Pinpoint the cell where the given text exists, returning its [X, Y] midpoint coordinate. 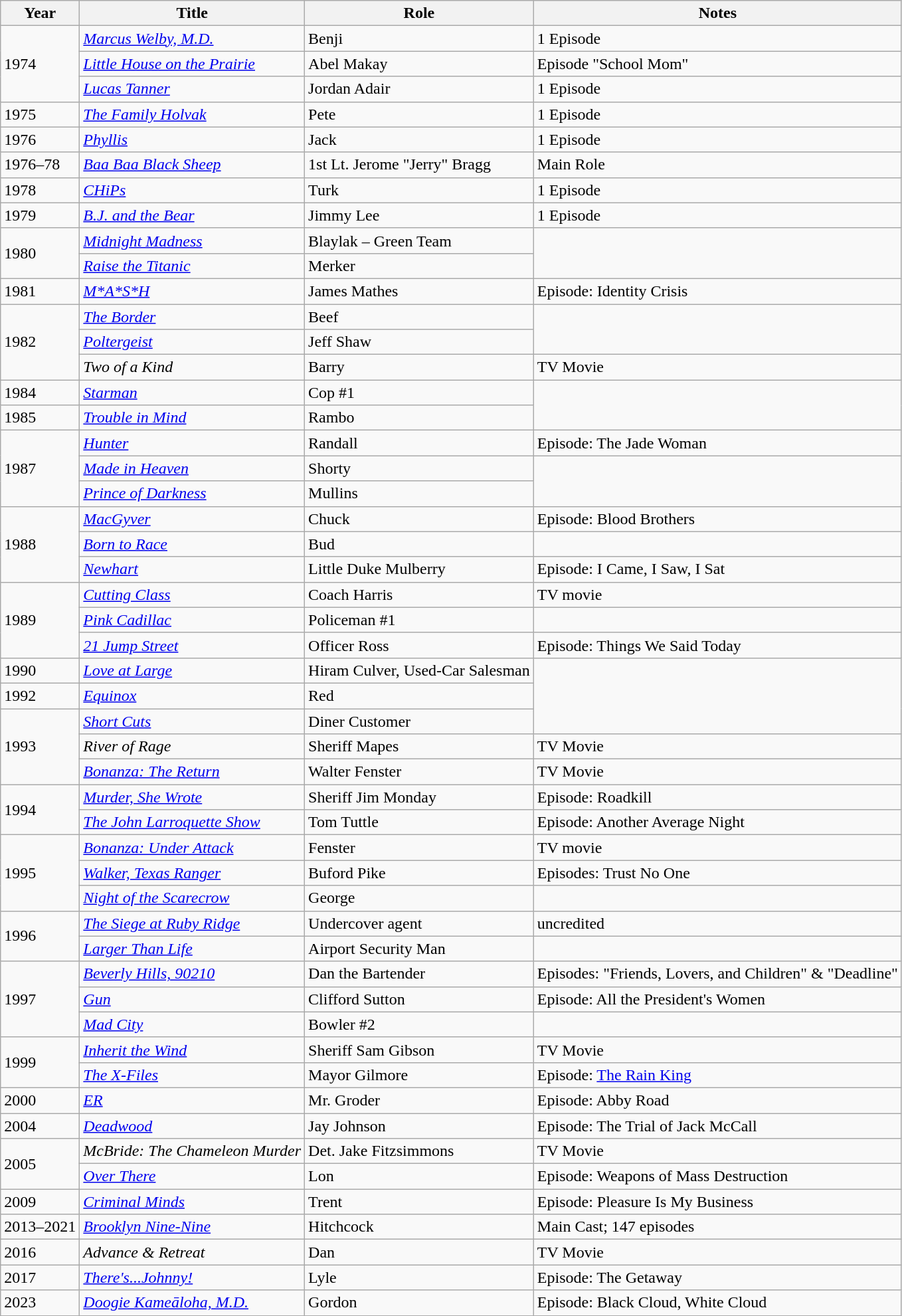
Jay Johnson [420, 1126]
Jeff Shaw [420, 342]
Red [420, 696]
Officer Ross [420, 645]
Jimmy Lee [420, 215]
Episode: The Getaway [717, 1277]
Shorty [420, 468]
Born to Race [193, 544]
Love at Large [193, 670]
Episodes: Trust No One [717, 873]
Main Cast; 147 episodes [717, 1227]
Mullins [420, 494]
2009 [40, 1202]
River of Rage [193, 747]
M*A*S*H [193, 291]
Hiram Culver, Used-Car Salesman [420, 670]
1989 [40, 620]
Starman [193, 393]
1975 [40, 114]
Main Role [717, 165]
Mad City [193, 1024]
1995 [40, 873]
1988 [40, 544]
1997 [40, 999]
2016 [40, 1252]
Lyle [420, 1277]
Jack [420, 140]
1994 [40, 810]
1st Lt. Jerome "Jerry" Bragg [420, 165]
The John Larroquette Show [193, 822]
Jordan Adair [420, 89]
1976–78 [40, 165]
Made in Heaven [193, 468]
Title [193, 13]
Trouble in Mind [193, 418]
Baa Baa Black Sheep [193, 165]
Bonanza: Under Attack [193, 848]
uncredited [717, 923]
Trent [420, 1202]
McBride: The Chameleon Murder [193, 1151]
Gordon [420, 1303]
Mr. Groder [420, 1100]
Inherit the Wind [193, 1050]
CHiPs [193, 190]
Episodes: "Friends, Lovers, and Children" & "Deadline" [717, 974]
Diner Customer [420, 721]
2017 [40, 1277]
Little House on the Prairie [193, 64]
Bowler #2 [420, 1024]
Lucas Tanner [193, 89]
Episode: The Rain King [717, 1075]
Raise the Titanic [193, 266]
Pete [420, 114]
Episode: Another Average Night [717, 822]
ER [193, 1100]
1982 [40, 342]
Equinox [193, 696]
Marcus Welby, M.D. [193, 39]
Fenster [420, 848]
Det. Jake Fitzsimmons [420, 1151]
Episode: I Came, I Saw, I Sat [717, 569]
Sheriff Sam Gibson [420, 1050]
Chuck [420, 519]
Lon [420, 1176]
The Border [193, 317]
Airport Security Man [420, 949]
Barry [420, 367]
1974 [40, 64]
Benji [420, 39]
Two of a Kind [193, 367]
1996 [40, 936]
The Family Holvak [193, 114]
Episode: Pleasure Is My Business [717, 1202]
2000 [40, 1100]
Murder, She Wrote [193, 797]
Brooklyn Nine-Nine [193, 1227]
Beverly Hills, 90210 [193, 974]
Mayor Gilmore [420, 1075]
MacGyver [193, 519]
Night of the Scarecrow [193, 898]
Episode: Blood Brothers [717, 519]
Prince of Darkness [193, 494]
B.J. and the Bear [193, 215]
Policeman #1 [420, 620]
Dan the Bartender [420, 974]
1980 [40, 253]
Episode: The Trial of Jack McCall [717, 1126]
2023 [40, 1303]
Dan [420, 1252]
Episode: The Jade Woman [717, 443]
Newhart [193, 569]
1981 [40, 291]
Merker [420, 266]
21 Jump Street [193, 645]
George [420, 898]
Cutting Class [193, 595]
Undercover agent [420, 923]
Buford Pike [420, 873]
1987 [40, 468]
1992 [40, 696]
Role [420, 13]
Episode: Black Cloud, White Cloud [717, 1303]
Over There [193, 1176]
Deadwood [193, 1126]
Pink Cadillac [193, 620]
1984 [40, 393]
Episode: Identity Crisis [717, 291]
Coach Harris [420, 595]
1999 [40, 1062]
Advance & Retreat [193, 1252]
Tom Tuttle [420, 822]
Walter Fenster [420, 772]
The X-Files [193, 1075]
Episode: All the President's Women [717, 999]
2013–2021 [40, 1227]
Larger Than Life [193, 949]
Sheriff Jim Monday [420, 797]
James Mathes [420, 291]
Episode: Weapons of Mass Destruction [717, 1176]
Walker, Texas Ranger [193, 873]
2005 [40, 1164]
Clifford Sutton [420, 999]
Poltergeist [193, 342]
1976 [40, 140]
Bud [420, 544]
Cop #1 [420, 393]
Abel Makay [420, 64]
Notes [717, 13]
1993 [40, 746]
Beef [420, 317]
Doogie Kameāloha, M.D. [193, 1303]
Midnight Madness [193, 240]
Phyllis [193, 140]
Blaylak – Green Team [420, 240]
Episode: Things We Said Today [717, 645]
Short Cuts [193, 721]
Episode "School Mom" [717, 64]
Rambo [420, 418]
1990 [40, 670]
Bonanza: The Return [193, 772]
1978 [40, 190]
Randall [420, 443]
Episode: Abby Road [717, 1100]
Sheriff Mapes [420, 747]
2004 [40, 1126]
Hunter [193, 443]
Episode: Roadkill [717, 797]
Little Duke Mulberry [420, 569]
There's...Johnny! [193, 1277]
The Siege at Ruby Ridge [193, 923]
1985 [40, 418]
1979 [40, 215]
Criminal Minds [193, 1202]
Hitchcock [420, 1227]
Turk [420, 190]
Year [40, 13]
Gun [193, 999]
